Locate the cell with the specified text and output its (x, y) center coordinate. 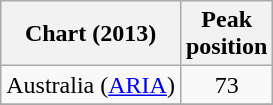
Peak position (226, 34)
73 (226, 85)
Chart (2013) (91, 34)
Australia (ARIA) (91, 85)
